Scan for the cell matching the given text and deliver its (X, Y) coordinate at center. 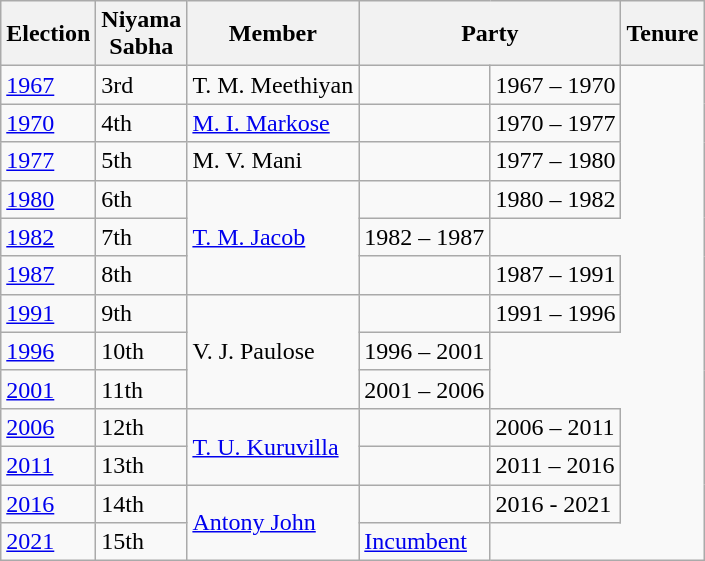
11th (142, 389)
1996 (48, 351)
T. U. Kuruvilla (273, 446)
1987 – 1991 (556, 275)
NiyamaSabha (142, 34)
2016 (48, 503)
1982 (48, 237)
2001 – 2006 (424, 389)
1967 – 1970 (556, 85)
2011 – 2016 (556, 465)
13th (142, 465)
1967 (48, 85)
2011 (48, 465)
1977 (48, 161)
3rd (142, 85)
1987 (48, 275)
T. M. Meethiyan (273, 85)
5th (142, 161)
15th (142, 542)
2006 (48, 427)
Incumbent (424, 542)
10th (142, 351)
8th (142, 275)
7th (142, 237)
V. J. Paulose (273, 351)
1970 (48, 123)
Party (490, 34)
M. V. Mani (273, 161)
Election (48, 34)
M. I. Markose (273, 123)
2006 – 2011 (556, 427)
4th (142, 123)
1996 – 2001 (424, 351)
2001 (48, 389)
2021 (48, 542)
Antony John (273, 522)
12th (142, 427)
6th (142, 199)
Member (273, 34)
1991 (48, 313)
1970 – 1977 (556, 123)
1980 – 1982 (556, 199)
1977 – 1980 (556, 161)
1980 (48, 199)
1991 – 1996 (556, 313)
T. M. Jacob (273, 237)
14th (142, 503)
2016 - 2021 (556, 503)
9th (142, 313)
Tenure (662, 34)
1982 – 1987 (424, 237)
